Return the [x, y] coordinate for the center point of the cell that contains the specified text.  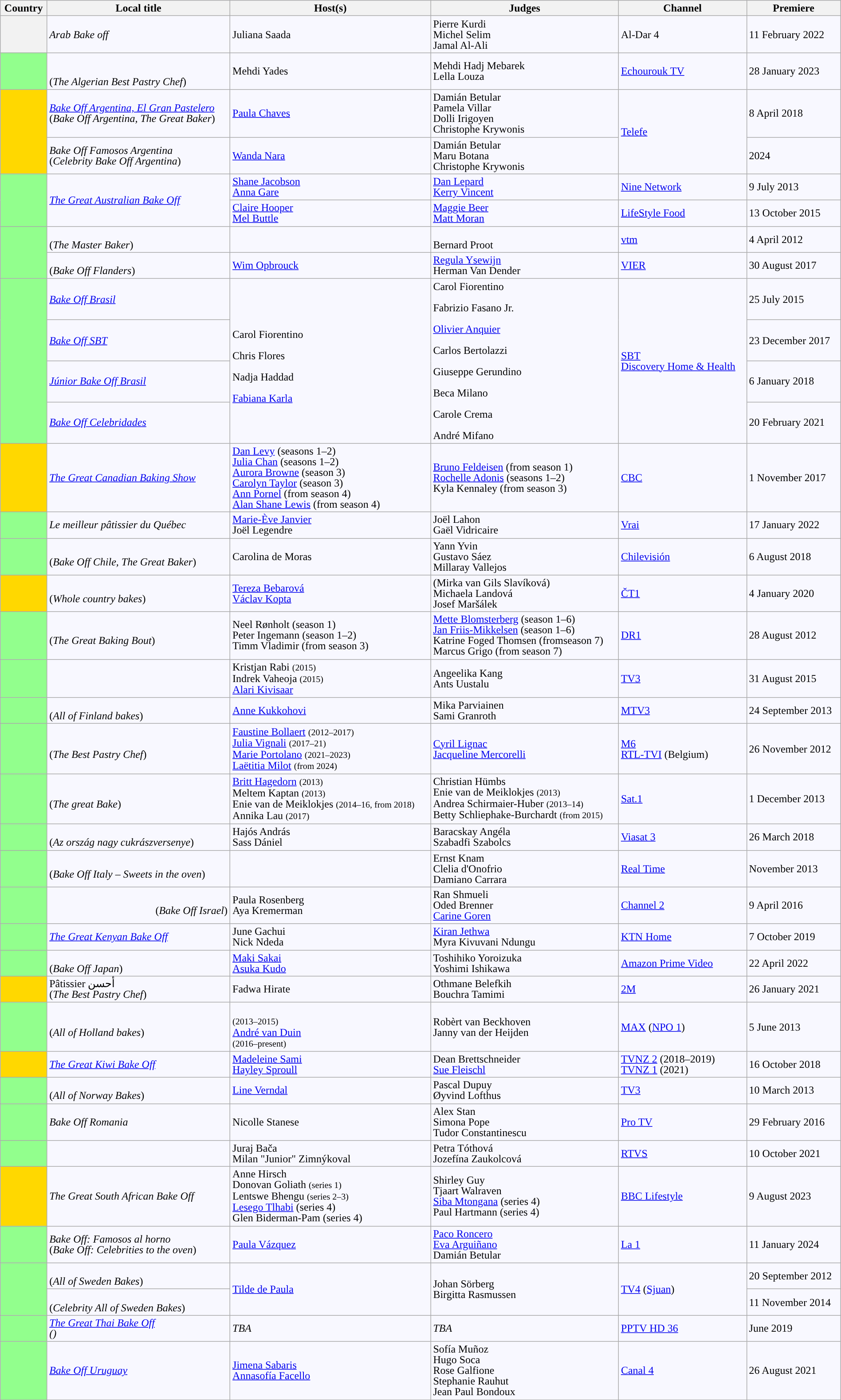
KTN Home [682, 937]
Bake Off Famosos Argentina(Celebrity Bake Off Argentina) [138, 155]
(The Best Pastry Chef) [138, 749]
7 October 2019 [794, 937]
Telefe [682, 132]
DR1 [682, 636]
26 November 2012 [794, 749]
vtm [682, 239]
13 October 2015 [794, 213]
Mika Parviainen Sami Granroth [524, 710]
Mehdi Hadj Mebarek Lella Louza [524, 71]
Madeleine SamiHayley Sproull [330, 1064]
PPTV HD 36 [682, 1329]
SBTDiscovery Home & Health [682, 361]
(All of Sweden Bakes) [138, 1276]
Bake Off SBT [138, 341]
Pro TV [682, 1122]
11 January 2024 [794, 1244]
ČT1 [682, 593]
Canal 4 [682, 1370]
(All of Finland bakes) [138, 710]
Ernst KnamClelia d'OnofrioDamiano Carrara [524, 868]
31 August 2015 [794, 678]
(Bake Off Chile, The Great Baker) [138, 557]
VIER [682, 265]
1 December 2013 [794, 799]
(Bake Off Israel) [138, 906]
Petra TóthováJozefína Zaukolcová [524, 1154]
Viasat 3 [682, 837]
17 January 2022 [794, 525]
Mehdi Yades [330, 71]
(All of Norway Bakes) [138, 1090]
The Great Kenyan Bake Off [138, 937]
Kiran JethwaMyra Kivuvani Ndungu [524, 937]
RTVS [682, 1154]
Mette Blomsterberg (season 1–6)Jan Friis-Mikkelsen (season 1–6) Katrine Foged Thomsen (fromseason 7) Marcus Grigo (from season 7) [524, 636]
20 September 2012 [794, 1276]
Chilevisión [682, 557]
22 April 2022 [794, 963]
Tereza Bebarová Václav Kopta [330, 593]
Anne Kukkohovi [330, 710]
Amazon Prime Video [682, 963]
1 November 2017 [794, 477]
Tilde de Paula [330, 1289]
Nicolle Stanese [330, 1122]
Neel Rønholt (season 1) Peter Ingemann (season 1–2) Timm Vladimir (from season 3) [330, 636]
Angeelika KangAnts Uustalu [524, 678]
Britt Hagedorn (2013)Meltem Kaptan (2013)Enie van de Meiklokjes (2014–16, from 2018)Annika Lau (2017) [330, 799]
Fadwa Hirate [330, 989]
Nine Network [682, 187]
TV4 (Sjuan) [682, 1289]
Maki SakaiAsuka Kudo [330, 963]
Wanda Nara [330, 155]
BBC Lifestyle [682, 1196]
Marie-Ève JanvierJoël Legendre [330, 525]
Sofía Muñoz Hugo Soca Rose Galfione Stephanie Rauhut Jean Paul Bondoux [524, 1370]
6 January 2018 [794, 381]
Paco RonceroEva ArguiñanoDamián Betular [524, 1244]
Kristjan Rabi (2015) Indrek Vaheoja (2015) Alari Kivisaar [330, 678]
Regula YsewijnHerman Van Dender [524, 265]
Ran ShmueliOded BrennerCarine Goren [524, 906]
Jimena Sabaris Annasofía Facello [330, 1370]
Maggie BeerMatt Moran [524, 213]
Carol FiorentinoFabrizio Fasano Jr.Olivier AnquierCarlos BertolazziGiuseppe GerundinoBeca MilanoCarole CremaAndré Mifano [524, 361]
Bake Off Uruguay [138, 1370]
Hajós AndrásSass Dániel [330, 837]
Bruno Feldeisen (from season 1)Rochelle Adonis (seasons 1–2)Kyla Kennaley (from season 3) [524, 477]
(Celebrity All of Sweden Bakes) [138, 1302]
9 April 2016 [794, 906]
Damián Betular Pamela Villar Dolli Irigoyen Christophe Krywonis [524, 114]
MTV3 [682, 710]
4 January 2020 [794, 593]
Yann YvinGustavo SáezMillaray Vallejos [524, 557]
Pascal DupuyØyvind Lofthus [524, 1090]
Damián Betular Maru Botana Christophe Krywonis [524, 155]
Paula Chaves [330, 114]
Pâtissier أحسن(The Best Pastry Chef) [138, 989]
(All of Holland bakes) [138, 1027]
Baracskay AngélaSzabadfi Szabolcs [524, 837]
Claire HooperMel Buttle [330, 213]
June GachuiNick Ndeda [330, 937]
28 August 2012 [794, 636]
Joël LahonGaël Vidricaire [524, 525]
Vrai [682, 525]
November 2013 [794, 868]
Alex StanSimona PopeTudor Constantinescu [524, 1122]
Local title [138, 8]
Carolina de Moras [330, 557]
(Bake Off Italy – Sweets in the oven) [138, 868]
26 March 2018 [794, 837]
(Az ország nagy cukrászversenye) [138, 837]
The Great Canadian Baking Show [138, 477]
Wim Opbrouck [330, 265]
Othmane BelefkihBouchra Tamimi [524, 989]
11 February 2022 [794, 35]
10 October 2021 [794, 1154]
Júnior Bake Off Brasil [138, 381]
16 October 2018 [794, 1064]
(The Master Baker) [138, 239]
Bernard Proot [524, 239]
Bake Off Romania [138, 1122]
Judges [524, 8]
5 June 2013 [794, 1027]
TVNZ 2 (2018–2019)TVNZ 1 (2021) [682, 1064]
4 April 2012 [794, 239]
June 2019 [794, 1329]
Channel [682, 8]
29 February 2016 [794, 1122]
2024 [794, 155]
(The Algerian Best Pastry Chef) [138, 71]
The Great Australian Bake Off [138, 200]
Dan LepardKerry Vincent [524, 187]
11 November 2014 [794, 1302]
9 August 2023 [794, 1196]
Line Verndal [330, 1090]
La 1 [682, 1244]
Bake Off Brasil [138, 299]
Paula Vázquez [330, 1244]
Robèrt van BeckhovenJanny van der Heijden [524, 1027]
(Mirka van Gils Slavíková) Michaela Landová Josef Maršálek [524, 593]
LifeStyle Food [682, 213]
Carol FiorentinoChris FloresNadja HaddadFabiana Karla [330, 361]
6 August 2018 [794, 557]
Shirley GuyTjaart WalravenSiba Mtongana (series 4) Paul Hartmann (series 4) [524, 1196]
Pierre KurdiMichel Selim Jamal Al-Ali [524, 35]
Shane JacobsonAnna Gare [330, 187]
Bake Off: Famosos al horno(Bake Off: Celebrities to the oven) [138, 1244]
Channel 2 [682, 906]
The Great South African Bake Off [138, 1196]
(The Great Baking Bout) [138, 636]
28 January 2023 [794, 71]
Juliana Saada [330, 35]
Toshihiko YoroizukaYoshimi Ishikawa [524, 963]
26 August 2021 [794, 1370]
30 August 2017 [794, 265]
23 December 2017 [794, 341]
Echourouk TV [682, 71]
(2013–2015)André van Duin (2016–present) [330, 1027]
26 January 2021 [794, 989]
Host(s) [330, 8]
Anne HirschDonovan Goliath (series 1)Lentswe Bhengu (series 2–3)Lesego Tlhabi (series 4)Glen Biderman-Pam (series 4) [330, 1196]
Bake Off Celebridades [138, 423]
Juraj BačaMilan "Junior" Zimnýkoval [330, 1154]
8 April 2018 [794, 114]
Christian HümbsEnie van de Meiklokjes (2013)Andrea Schirmaier-Huber (2013–14)Betty Schliephake-Burchardt (from 2015) [524, 799]
20 February 2021 [794, 423]
(Bake Off Flanders) [138, 265]
The Great Kiwi Bake Off [138, 1064]
MAX (NPO 1) [682, 1027]
Premiere [794, 8]
25 July 2015 [794, 299]
Paula RosenbergAya Kremerman [330, 906]
Cyril LignacJacqueline Mercorelli [524, 749]
M6RTL-TVI (Belgium) [682, 749]
Al-Dar 4 [682, 35]
Real Time [682, 868]
(Whole country bakes) [138, 593]
10 March 2013 [794, 1090]
Country [24, 8]
24 September 2013 [794, 710]
Bake Off Argentina, El Gran Pastelero(Bake Off Argentina, The Great Baker) [138, 114]
Dean BrettschneiderSue Fleischl [524, 1064]
Faustine Bollaert (2012–2017)Julia Vignali (2017–21)Marie Portolano (2021–2023)Laëtitia Milot (from 2024) [330, 749]
The Great Thai Bake Off () [138, 1329]
2M [682, 989]
CBC [682, 477]
9 July 2013 [794, 187]
(The great Bake) [138, 799]
Arab Bake off [138, 35]
Sat.1 [682, 799]
Le meilleur pâtissier du Québec [138, 525]
(Bake Off Japan) [138, 963]
Johan SörbergBirgitta Rasmussen [524, 1289]
